Search for the cell housing the specified text and yield its (X, Y) center coordinate. 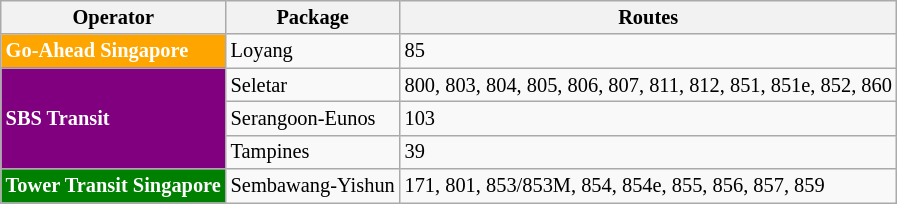
Tower Transit Singapore (114, 186)
Tampines (313, 152)
800, 803, 804, 805, 806, 807, 811, 812, 851, 851e, 852, 860 (648, 85)
Routes (648, 17)
Operator (114, 17)
Go-Ahead Singapore (114, 51)
171, 801, 853/853M, 854, 854e, 855, 856, 857, 859 (648, 186)
Loyang (313, 51)
39 (648, 152)
Package (313, 17)
85 (648, 51)
Seletar (313, 85)
SBS Transit (114, 118)
Sembawang-Yishun (313, 186)
Serangoon-Eunos (313, 118)
103 (648, 118)
